Identify which cell holds the provided text, then report its (X, Y) central coordinate. 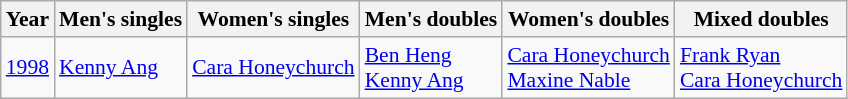
Ben Heng Kenny Ang (432, 68)
Men's singles (120, 19)
Frank Ryan Cara Honeychurch (762, 68)
Cara Honeychurch (274, 68)
Cara Honeychurch Maxine Nable (588, 68)
Mixed doubles (762, 19)
Year (28, 19)
1998 (28, 68)
Men's doubles (432, 19)
Women's doubles (588, 19)
Women's singles (274, 19)
Kenny Ang (120, 68)
